Extract the [x, y] coordinate from the center of the cell holding the provided text.  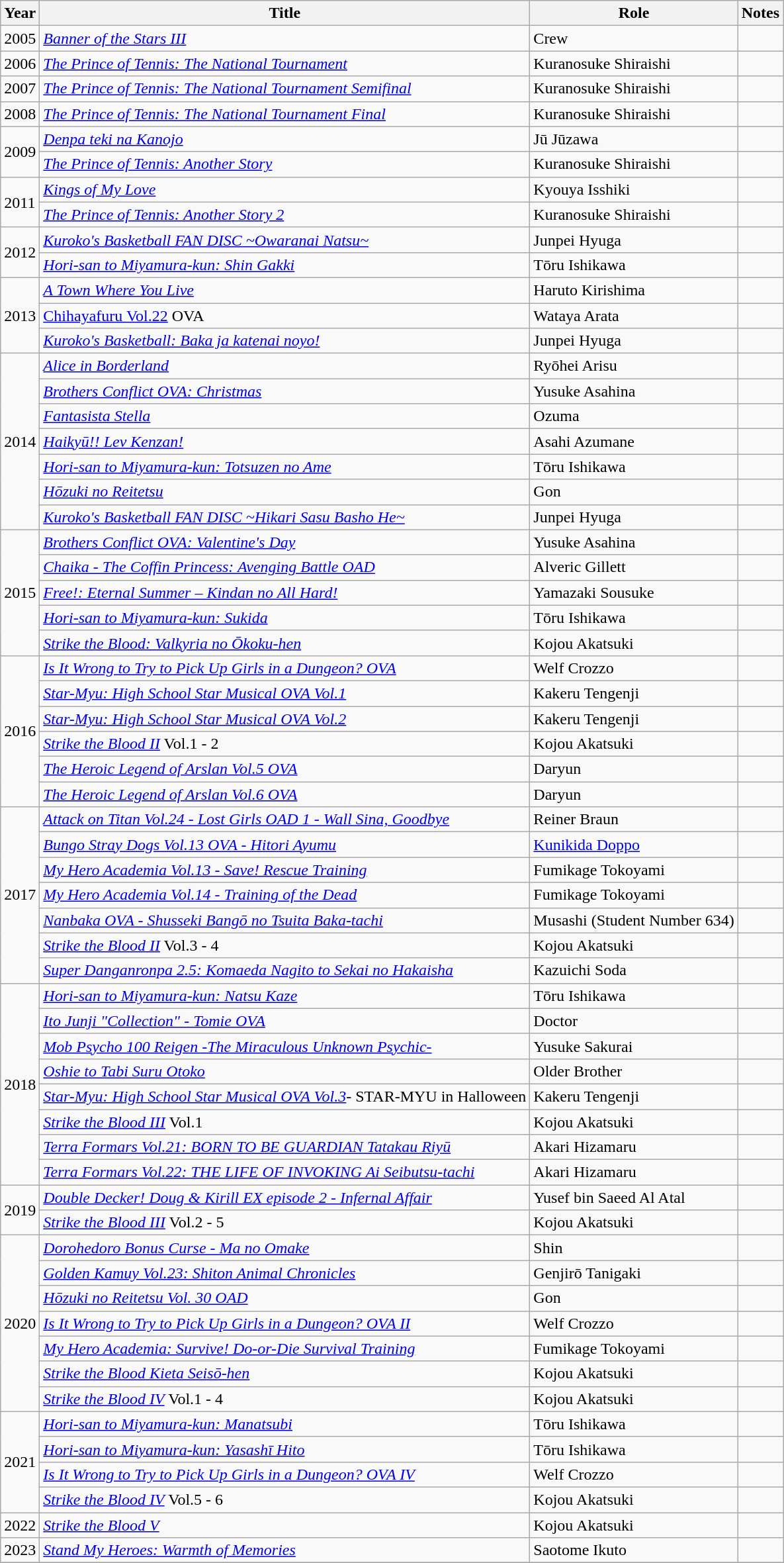
Hori-san to Miyamura-kun: Shin Gakki [284, 265]
Strike the Blood III Vol.1 [284, 1122]
2005 [20, 38]
My Hero Academia Vol.13 - Save! Rescue Training [284, 870]
Bungo Stray Dogs Vol.13 OVA - Hitori Ayumu [284, 845]
The Prince of Tennis: The National Tournament [284, 64]
Year [20, 13]
2009 [20, 152]
Haikyū!! Lev Kenzan! [284, 442]
Attack on Titan Vol.24 - Lost Girls OAD 1 - Wall Sina, Goodbye [284, 820]
Kuroko's Basketball: Baka ja katenai noyo! [284, 341]
Chihayafuru Vol.22 OVA [284, 316]
Kings of My Love [284, 189]
2011 [20, 202]
Reiner Braun [634, 820]
Terra Formars Vol.21: BORN TO BE GUARDIAN Tatakau Riyū [284, 1147]
Kuroko's Basketball FAN DISC ~Owaranai Natsu~ [284, 240]
Mob Psycho 100 Reigen -The Miraculous Unknown Psychic- [284, 1046]
Brothers Conflict OVA: Valentine's Day [284, 542]
Notes [760, 13]
Wataya Arata [634, 316]
Oshie to Tabi Suru Otoko [284, 1071]
Alice in Borderland [284, 366]
Is It Wrong to Try to Pick Up Girls in a Dungeon? OVA II [284, 1323]
Ito Junji "Collection" - Tomie OVA [284, 1021]
2016 [20, 731]
Star-Myu: High School Star Musical OVA Vol.2 [284, 718]
Title [284, 13]
Super Danganronpa 2.5: Komaeda Nagito to Sekai no Hakaisha [284, 971]
The Prince of Tennis: Another Story [284, 164]
Terra Formars Vol.22: THE LIFE OF INVOKING Ai Seibutsu-tachi [284, 1172]
Free!: Eternal Summer – Kindan no All Hard! [284, 592]
Hori-san to Miyamura-kun: Totsuzen no Ame [284, 467]
Role [634, 13]
Fantasista Stella [284, 416]
2022 [20, 1525]
Saotome Ikuto [634, 1550]
2006 [20, 64]
Strike the Blood IV Vol.1 - 4 [284, 1399]
Yamazaki Sousuke [634, 592]
2020 [20, 1323]
2021 [20, 1462]
Doctor [634, 1021]
My Hero Academia Vol.14 - Training of the Dead [284, 895]
Crew [634, 38]
Hori-san to Miyamura-kun: Natsu Kaze [284, 996]
Strike the Blood V [284, 1525]
A Town Where You Live [284, 290]
Strike the Blood II Vol.3 - 4 [284, 945]
Genjirō Tanigaki [634, 1273]
Strike the Blood Kieta Seisō-hen [284, 1374]
2023 [20, 1550]
Kuroko's Basketball FAN DISC ~Hikari Sasu Basho He~ [284, 517]
Hori-san to Miyamura-kun: Sukida [284, 618]
2013 [20, 315]
2015 [20, 592]
Yusef bin Saeed Al Atal [634, 1198]
Hōzuki no Reitetsu Vol. 30 OAD [284, 1298]
Star-Myu: High School Star Musical OVA Vol.3- STAR-MYU in Halloween [284, 1096]
The Heroic Legend of Arslan Vol.5 OVA [284, 769]
2007 [20, 89]
Jū Jūzawa [634, 139]
Double Decker! Doug & Kirill EX episode 2 - Infernal Affair [284, 1198]
Kazuichi Soda [634, 971]
Alveric Gillett [634, 567]
Is It Wrong to Try to Pick Up Girls in a Dungeon? OVA [284, 668]
Is It Wrong to Try to Pick Up Girls in a Dungeon? OVA IV [284, 1474]
Haruto Kirishima [634, 290]
2012 [20, 252]
Kunikida Doppo [634, 845]
The Prince of Tennis: Another Story 2 [284, 214]
The Heroic Legend of Arslan Vol.6 OVA [284, 794]
2019 [20, 1210]
Asahi Azumane [634, 442]
Brothers Conflict OVA: Christmas [284, 391]
2017 [20, 895]
Musashi (Student Number 634) [634, 920]
Banner of the Stars III [284, 38]
Chaika - The Coffin Princess: Avenging Battle OAD [284, 567]
Golden Kamuy Vol.23: Shiton Animal Chronicles [284, 1273]
Denpa teki na Kanojo [284, 139]
2008 [20, 114]
The Prince of Tennis: The National Tournament Final [284, 114]
Older Brother [634, 1071]
2014 [20, 442]
Kyouya Isshiki [634, 189]
Strike the Blood IV Vol.5 - 6 [284, 1499]
The Prince of Tennis: The National Tournament Semifinal [284, 89]
Ryōhei Arisu [634, 366]
Nanbaka OVA - Shusseki Bangō no Tsuita Baka-tachi [284, 920]
2018 [20, 1084]
Strike the Blood: Valkyria no Ōkoku-hen [284, 643]
Star-Myu: High School Star Musical OVA Vol.1 [284, 693]
Ozuma [634, 416]
Hori-san to Miyamura-kun: Yasashī Hito [284, 1449]
Hōzuki no Reitetsu [284, 492]
My Hero Academia: Survive! Do-or-Die Survival Training [284, 1349]
Yusuke Sakurai [634, 1046]
Shin [634, 1248]
Strike the Blood III Vol.2 - 5 [284, 1223]
Stand My Heroes: Warmth of Memories [284, 1550]
Strike the Blood II Vol.1 - 2 [284, 744]
Hori-san to Miyamura-kun: Manatsubi [284, 1424]
Dorohedoro Bonus Curse - Ma no Omake [284, 1248]
